For the text-containing cell, return its midpoint in [X, Y] coordinate format. 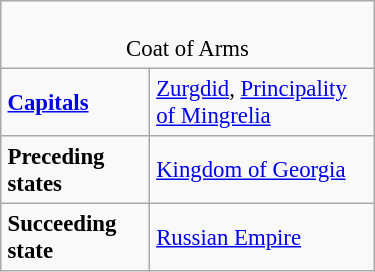
Kingdom of Georgia [262, 170]
Zurgdid, Principality of Mingrelia [262, 102]
Succeeding state [76, 237]
Coat of Arms [188, 35]
Russian Empire [262, 237]
Capitals [76, 102]
Preceding states [76, 170]
